Identify which cell holds the provided text, then report its (X, Y) central coordinate. 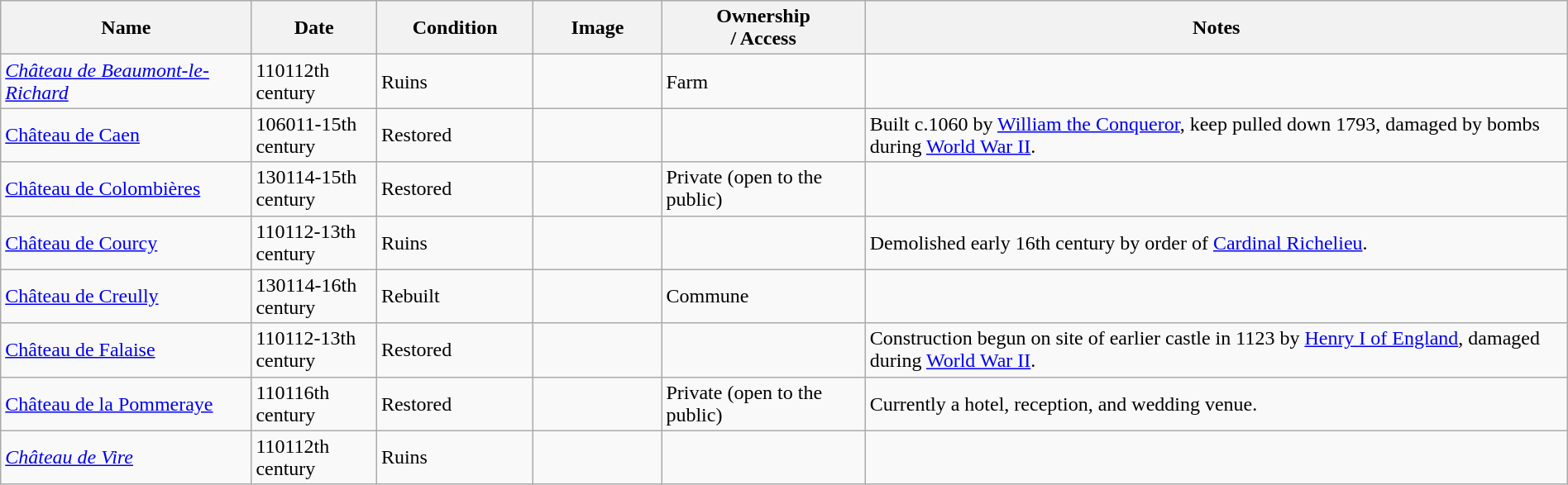
Château de Courcy (126, 243)
130114-15th century (314, 188)
Farm (763, 81)
Château de Creully (126, 296)
Château de Caen (126, 136)
Condition (455, 28)
Built c.1060 by William the Conqueror, keep pulled down 1793, damaged by bombs during World War II. (1216, 136)
Construction begun on site of earlier castle in 1123 by Henry I of England, damaged during World War II. (1216, 350)
Château de Falaise (126, 350)
Image (597, 28)
Château de Vire (126, 458)
Commune (763, 296)
Ownership/ Access (763, 28)
106011-15th century (314, 136)
Name (126, 28)
Date (314, 28)
130114-16th century (314, 296)
Rebuilt (455, 296)
110116th century (314, 403)
Currently a hotel, reception, and wedding venue. (1216, 403)
Notes (1216, 28)
Château de la Pommeraye (126, 403)
Château de Beaumont-le-Richard (126, 81)
Demolished early 16th century by order of Cardinal Richelieu. (1216, 243)
Château de Colombières (126, 188)
